Scan for the cell matching the given text and deliver its (X, Y) coordinate at center. 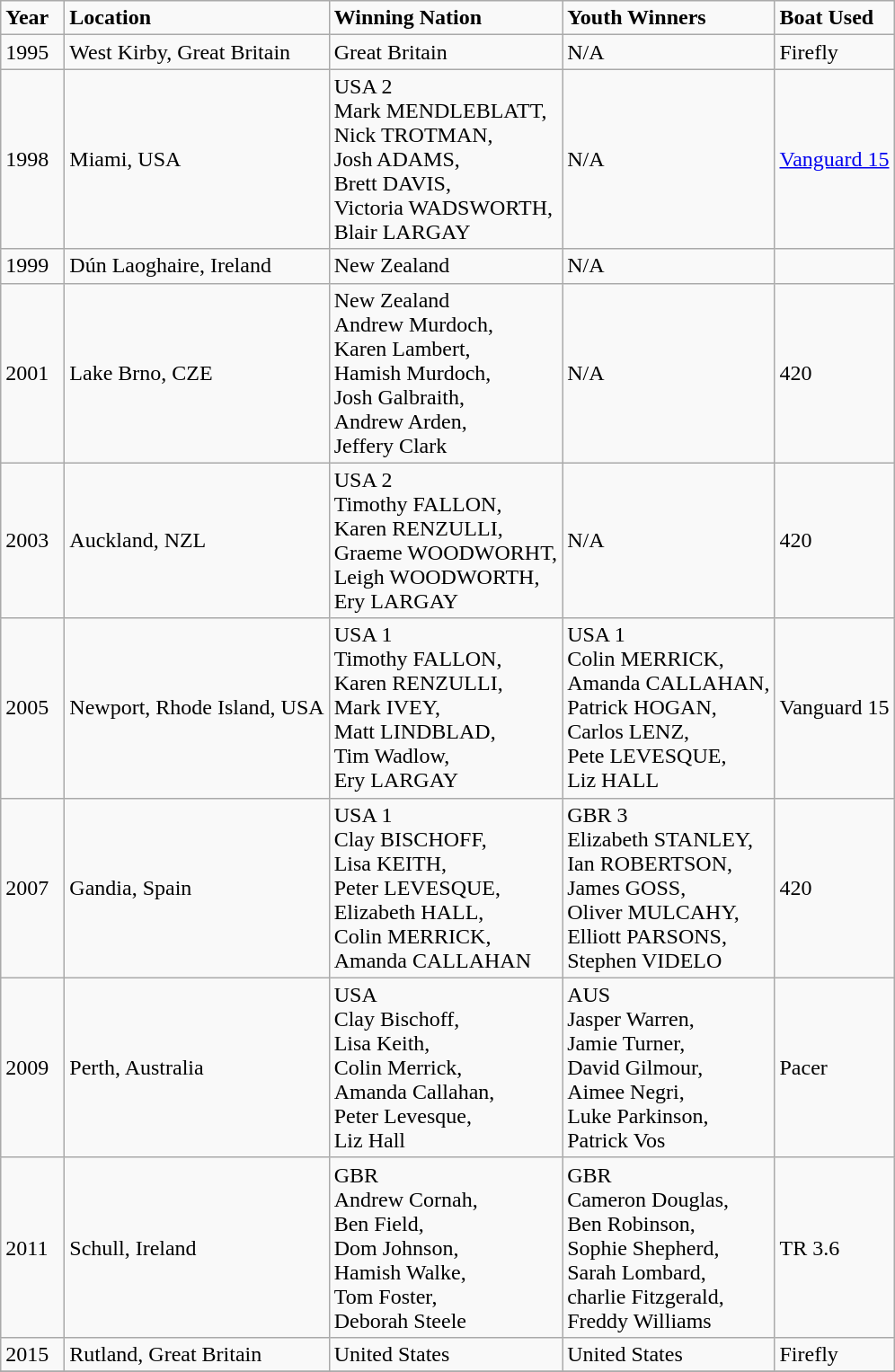
2001 (32, 373)
Schull, Ireland (197, 1247)
Year (32, 18)
USA 2Timothy FALLON, Karen RENZULLI, Graeme WOODWORHT, Leigh WOODWORTH, Ery LARGAY (446, 541)
2005 (32, 708)
Gandia, Spain (197, 888)
Boat Used (834, 18)
Youth Winners (669, 18)
2011 (32, 1247)
West Kirby, Great Britain (197, 52)
Auckland, NZL (197, 541)
USAClay Bischoff, Lisa Keith, Colin Merrick, Amanda Callahan,Peter Levesque,Liz Hall (446, 1067)
USA 2Mark MENDLEBLATT, Nick TROTMAN, Josh ADAMS, Brett DAVIS, Victoria WADSWORTH, Blair LARGAY (446, 159)
Pacer (834, 1067)
1999 (32, 266)
GBRAndrew Cornah, Ben Field, Dom Johnson, Hamish Walke, Tom Foster, Deborah Steele (446, 1247)
Great Britain (446, 52)
USA 1Clay BISCHOFF,Lisa KEITH,Peter LEVESQUE, Elizabeth HALL, Colin MERRICK, Amanda CALLAHAN (446, 888)
New ZealandAndrew Murdoch,Karen Lambert,Hamish Murdoch,Josh Galbraith,Andrew Arden,Jeffery Clark (446, 373)
GBRCameron Douglas,Ben Robinson,Sophie Shepherd,Sarah Lombard,charlie Fitzgerald,Freddy Williams (669, 1247)
USA 1Colin MERRICK, Amanda CALLAHAN, Patrick HOGAN, Carlos LENZ, Pete LEVESQUE, Liz HALL (669, 708)
2003 (32, 541)
TR 3.6 (834, 1247)
New Zealand (446, 266)
Dún Laoghaire, Ireland (197, 266)
1998 (32, 159)
Miami, USA (197, 159)
Winning Nation (446, 18)
USA 1Timothy FALLON, Karen RENZULLI, Mark IVEY, Matt LINDBLAD, Tim Wadlow, Ery LARGAY (446, 708)
1995 (32, 52)
Rutland, Great Britain (197, 1354)
GBR 3Elizabeth STANLEY,Ian ROBERTSON, James GOSS,Oliver MULCAHY, Elliott PARSONS, Stephen VIDELO (669, 888)
AUSJasper Warren, Jamie Turner, David Gilmour, Aimee Negri,Luke Parkinson,Patrick Vos (669, 1067)
2009 (32, 1067)
2015 (32, 1354)
Lake Brno, CZE (197, 373)
Perth, Australia (197, 1067)
2007 (32, 888)
Location (197, 18)
Newport, Rhode Island, USA (197, 708)
